Output the [X, Y] coordinate of the center of the cell containing the given text.  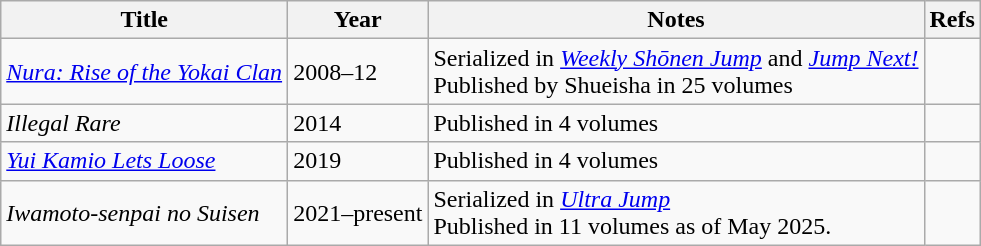
Title [144, 20]
Year [358, 20]
Illegal Rare [144, 123]
2008–12 [358, 72]
Nura: Rise of the Yokai Clan [144, 72]
2021–present [358, 212]
Serialized in Weekly Shōnen Jump and Jump Next!Published by Shueisha in 25 volumes [676, 72]
2014 [358, 123]
Refs [952, 20]
Serialized in Ultra JumpPublished in 11 volumes as of May 2025. [676, 212]
Yui Kamio Lets Loose [144, 161]
2019 [358, 161]
Notes [676, 20]
Iwamoto-senpai no Suisen [144, 212]
